Search for the cell housing the specified text and yield its [X, Y] center coordinate. 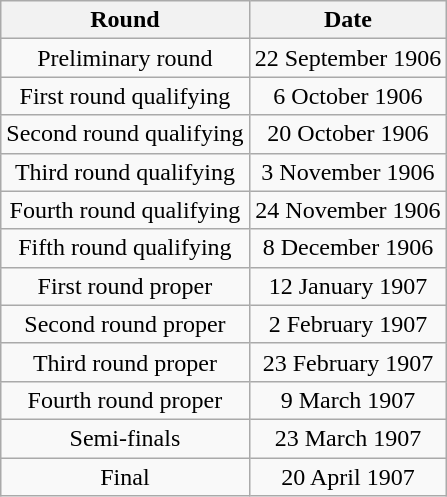
Fourth round qualifying [125, 210]
23 February 1907 [348, 362]
24 November 1906 [348, 210]
Second round qualifying [125, 134]
9 March 1907 [348, 400]
Preliminary round [125, 58]
Round [125, 20]
20 April 1907 [348, 477]
Second round proper [125, 324]
8 December 1906 [348, 248]
12 January 1907 [348, 286]
6 October 1906 [348, 96]
First round proper [125, 286]
Date [348, 20]
Semi-finals [125, 438]
Third round proper [125, 362]
Fourth round proper [125, 400]
23 March 1907 [348, 438]
First round qualifying [125, 96]
Final [125, 477]
Fifth round qualifying [125, 248]
22 September 1906 [348, 58]
Third round qualifying [125, 172]
2 February 1907 [348, 324]
3 November 1906 [348, 172]
20 October 1906 [348, 134]
